Capture the cell that displays the provided text and extract its (x, y) central coordinate. 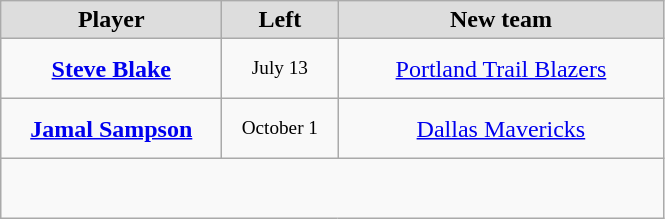
July 13 (280, 69)
Jamal Sampson (112, 129)
October 1 (280, 129)
Steve Blake (112, 69)
Player (112, 20)
Left (280, 20)
Dallas Mavericks (501, 129)
Portland Trail Blazers (501, 69)
New team (501, 20)
